Capture the cell that displays the provided text and extract its (x, y) central coordinate. 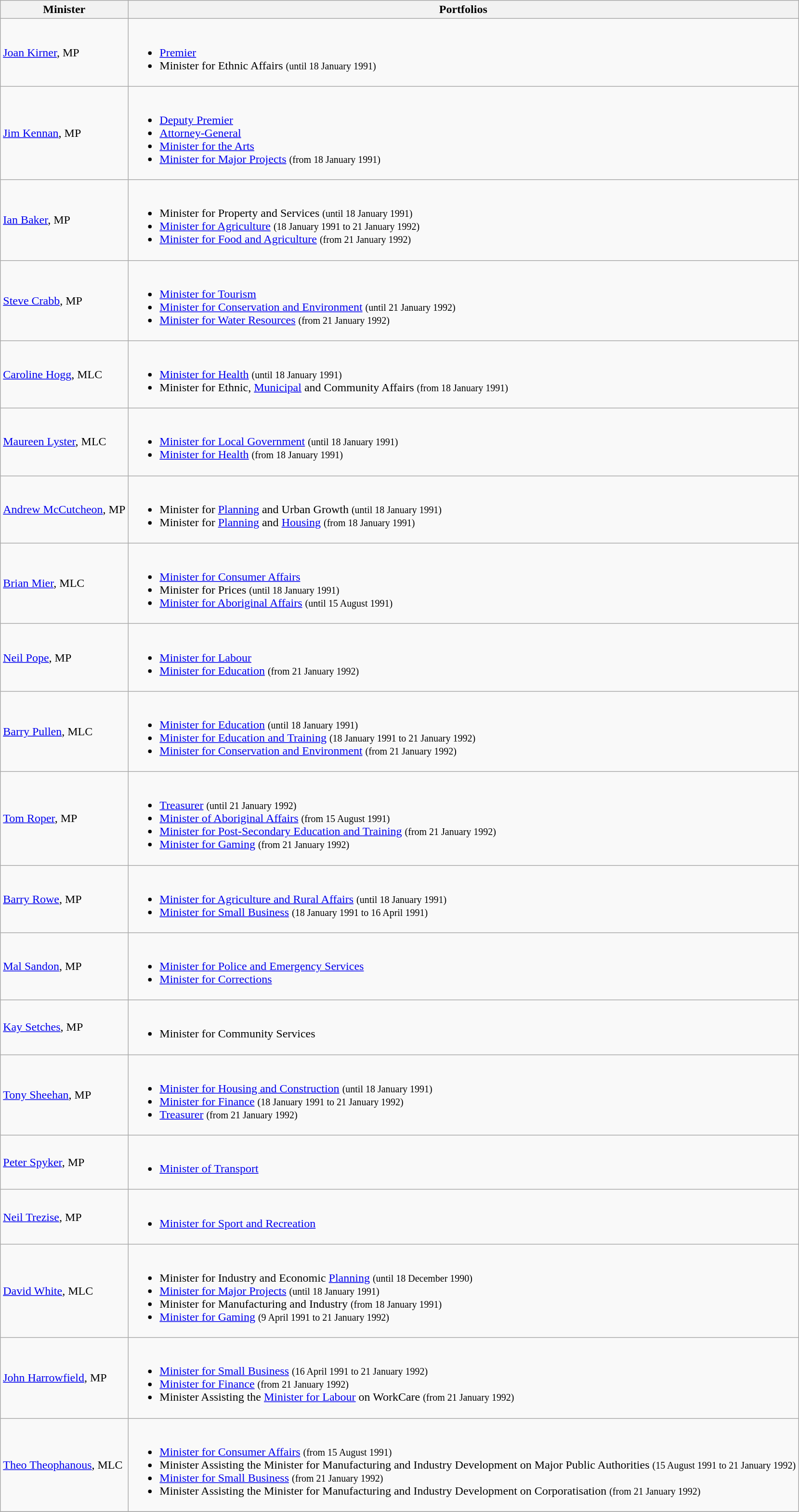
Minister for Consumer AffairsMinister for Prices (until 18 January 1991)Minister for Aboriginal Affairs (until 15 August 1991) (463, 583)
Peter Spyker, MP (65, 1162)
Minister for Health (until 18 January 1991)Minister for Ethnic, Municipal and Community Affairs (from 18 January 1991) (463, 374)
Andrew McCutcheon, MP (65, 509)
Minister for LabourMinister for Education (from 21 January 1992) (463, 657)
Mal Sandon, MP (65, 967)
PremierMinister for Ethnic Affairs (until 18 January 1991) (463, 53)
Minister for Police and Emergency ServicesMinister for Corrections (463, 967)
Jim Kennan, MP (65, 133)
Joan Kirner, MP (65, 53)
Barry Rowe, MP (65, 899)
Minister of Transport (463, 1162)
Kay Setches, MP (65, 1027)
Maureen Lyster, MLC (65, 442)
Neil Pope, MP (65, 657)
Tom Roper, MP (65, 818)
Minister for Agriculture and Rural Affairs (until 18 January 1991)Minister for Small Business (18 January 1991 to 16 April 1991) (463, 899)
Minister (65, 10)
Theo Theophanous, MLC (65, 1465)
Neil Trezise, MP (65, 1217)
Minister for Local Government (until 18 January 1991)Minister for Health (from 18 January 1991) (463, 442)
Minister for Sport and Recreation (463, 1217)
John Harrowfield, MP (65, 1378)
Caroline Hogg, MLC (65, 374)
Barry Pullen, MLC (65, 731)
Ian Baker, MP (65, 220)
Minister for Community Services (463, 1027)
Steve Crabb, MP (65, 301)
Brian Mier, MLC (65, 583)
Deputy PremierAttorney-GeneralMinister for the ArtsMinister for Major Projects (from 18 January 1991) (463, 133)
Tony Sheehan, MP (65, 1095)
David White, MLC (65, 1291)
Minister for TourismMinister for Conservation and Environment (until 21 January 1992)Minister for Water Resources (from 21 January 1992) (463, 301)
Minister for Planning and Urban Growth (until 18 January 1991)Minister for Planning and Housing (from 18 January 1991) (463, 509)
Portfolios (463, 10)
